Identify which cell holds the provided text, then report its (X, Y) central coordinate. 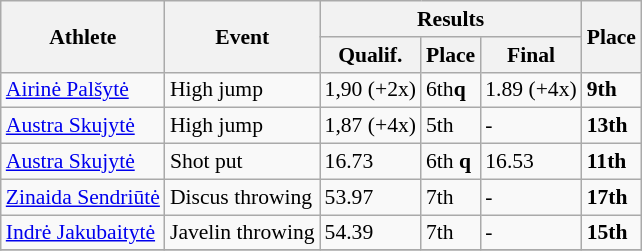
Zinaida Sendriūtė (83, 197)
9th (612, 90)
1,90 (+2x) (370, 90)
53.97 (370, 197)
Results (451, 19)
Event (242, 36)
5th (450, 126)
54.39 (370, 233)
1,87 (+4x) (370, 126)
Athlete (83, 36)
Discus throwing (242, 197)
11th (612, 162)
6th q (450, 162)
Shot put (242, 162)
16.53 (530, 162)
Indrė Jakubaitytė (83, 233)
17th (612, 197)
Qualif. (370, 55)
Airinė Palšytė (83, 90)
13th (612, 126)
1.89 (+4x) (530, 90)
Javelin throwing (242, 233)
16.73 (370, 162)
15th (612, 233)
Final (530, 55)
6thq (450, 90)
